Return the (X, Y) coordinate for the center point of the cell that contains the specified text.  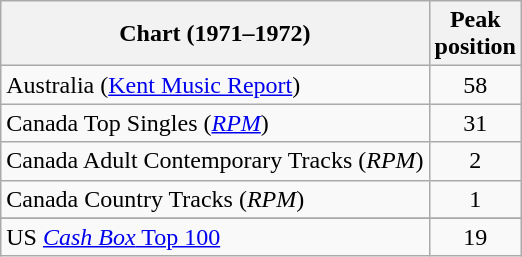
Canada Adult Contemporary Tracks (RPM) (215, 161)
US Cash Box Top 100 (215, 237)
1 (475, 199)
2 (475, 161)
Peakposition (475, 34)
Australia (Kent Music Report) (215, 85)
Canada Top Singles (RPM) (215, 123)
31 (475, 123)
58 (475, 85)
Canada Country Tracks (RPM) (215, 199)
Chart (1971–1972) (215, 34)
19 (475, 237)
